Search for the cell housing the specified text and yield its (x, y) center coordinate. 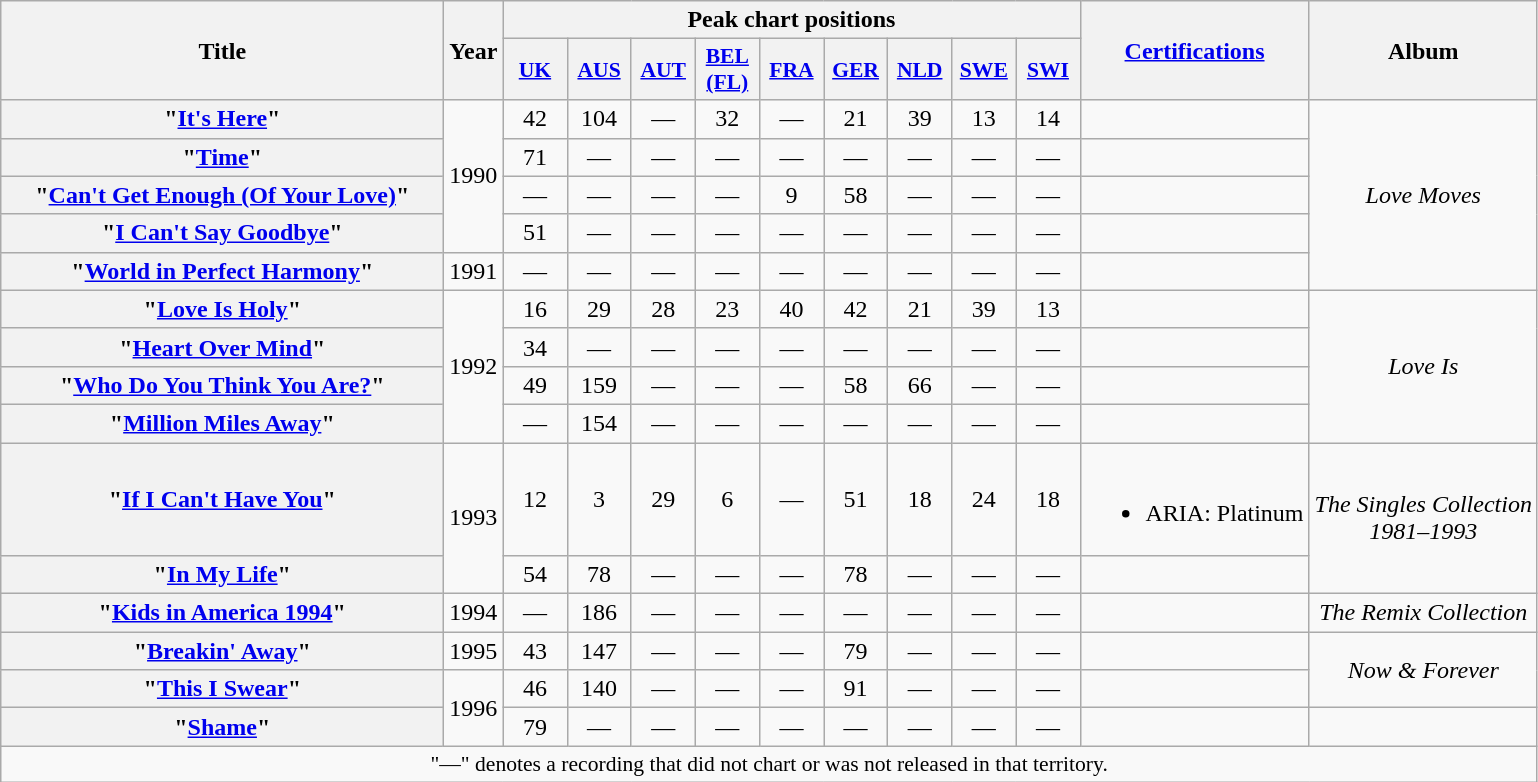
"Time" (222, 157)
159 (599, 385)
"—" denotes a recording that did not chart or was not released in that territory. (770, 764)
"Heart Over Mind" (222, 347)
Album (1423, 50)
The Remix Collection (1423, 613)
ARIA: Platinum (1194, 498)
Love Moves (1423, 195)
"Million Miles Away" (222, 423)
"Breakin' Away" (222, 651)
49 (535, 385)
AUS (599, 70)
46 (535, 689)
SWE (984, 70)
54 (535, 575)
1995 (474, 651)
"Shame" (222, 727)
"In My Life" (222, 575)
"This I Swear" (222, 689)
Title (222, 50)
140 (599, 689)
12 (535, 498)
NLD (920, 70)
1990 (474, 176)
1996 (474, 708)
GER (856, 70)
The Singles Collection1981–1993 (1423, 518)
"Kids in America 1994" (222, 613)
154 (599, 423)
66 (920, 385)
"Can't Get Enough (Of Your Love)" (222, 195)
BEL(FL) (727, 70)
"It's Here" (222, 119)
Year (474, 50)
147 (599, 651)
3 (599, 498)
186 (599, 613)
32 (727, 119)
34 (535, 347)
43 (535, 651)
71 (535, 157)
"I Can't Say Goodbye" (222, 233)
28 (663, 309)
Now & Forever (1423, 670)
1992 (474, 366)
FRA (791, 70)
6 (727, 498)
"Love Is Holy" (222, 309)
"World in Perfect Harmony" (222, 271)
1991 (474, 271)
Love Is (1423, 366)
91 (856, 689)
AUT (663, 70)
1993 (474, 518)
40 (791, 309)
SWI (1048, 70)
Certifications (1194, 50)
"Who Do You Think You Are?" (222, 385)
9 (791, 195)
1994 (474, 613)
Peak chart positions (792, 20)
"If I Can't Have You" (222, 498)
14 (1048, 119)
104 (599, 119)
24 (984, 498)
16 (535, 309)
UK (535, 70)
23 (727, 309)
